Capture the cell that displays the provided text and extract its [x, y] central coordinate. 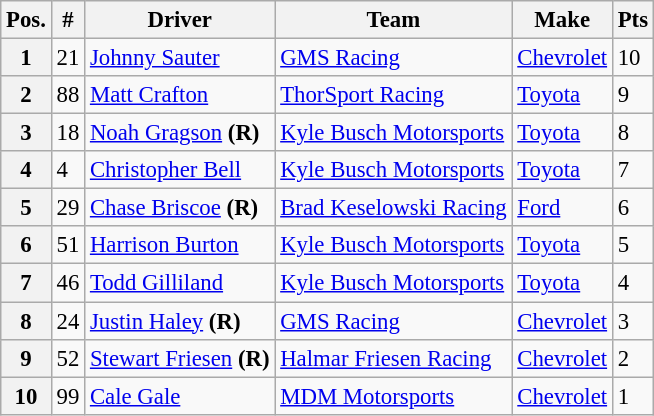
Noah Gragson (R) [180, 133]
Cale Gale [180, 396]
46 [68, 283]
51 [68, 245]
29 [68, 208]
52 [68, 358]
Chase Briscoe (R) [180, 208]
Todd Gilliland [180, 283]
24 [68, 321]
88 [68, 95]
Pos. [26, 20]
21 [68, 58]
Brad Keselowski Racing [394, 208]
Stewart Friesen (R) [180, 358]
# [68, 20]
Team [394, 20]
Halmar Friesen Racing [394, 358]
18 [68, 133]
Johnny Sauter [180, 58]
Matt Crafton [180, 95]
MDM Motorsports [394, 396]
Make [562, 20]
99 [68, 396]
Ford [562, 208]
Pts [632, 20]
Christopher Bell [180, 170]
Justin Haley (R) [180, 321]
ThorSport Racing [394, 95]
Harrison Burton [180, 245]
Driver [180, 20]
